Return (X, Y) of the center of cell containing provided text 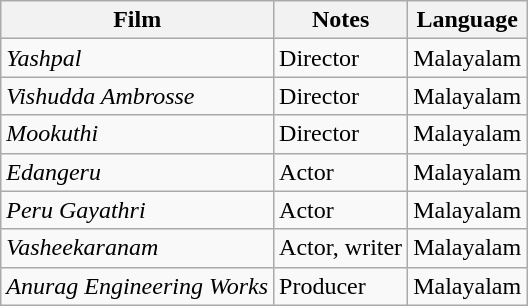
Notes (341, 20)
Actor, writer (341, 248)
Edangeru (138, 172)
Mookuthi (138, 134)
Vishudda Ambrosse (138, 96)
Yashpal (138, 58)
Producer (341, 286)
Vasheekaranam (138, 248)
Film (138, 20)
Anurag Engineering Works (138, 286)
Language (468, 20)
Peru Gayathri (138, 210)
